Locate the cell with the specified text and output its [X, Y] center coordinate. 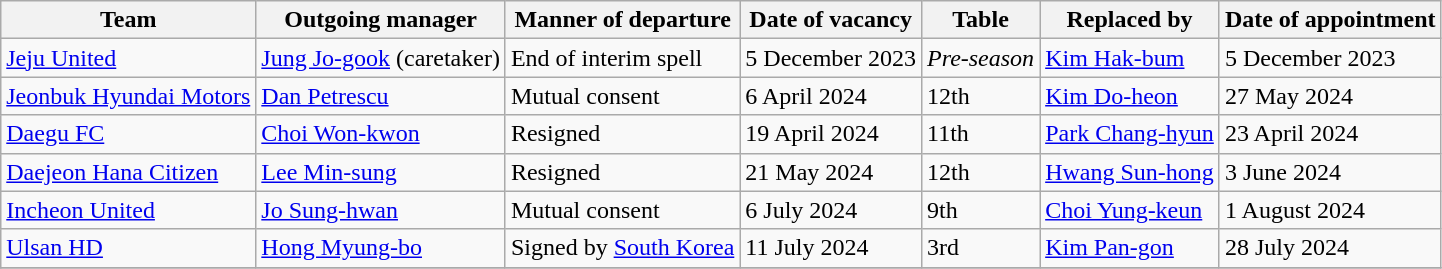
1 August 2024 [1330, 210]
Date of appointment [1330, 20]
End of interim spell [622, 58]
Daegu FC [128, 134]
Outgoing manager [381, 20]
Park Chang-hyun [1130, 134]
Jeju United [128, 58]
Dan Petrescu [381, 96]
Signed by South Korea [622, 248]
28 July 2024 [1330, 248]
23 April 2024 [1330, 134]
19 April 2024 [831, 134]
Replaced by [1130, 20]
6 April 2024 [831, 96]
27 May 2024 [1330, 96]
21 May 2024 [831, 172]
Manner of departure [622, 20]
Incheon United [128, 210]
Kim Do-heon [1130, 96]
Daejeon Hana Citizen [128, 172]
3 June 2024 [1330, 172]
11th [980, 134]
Jung Jo-gook (caretaker) [381, 58]
9th [980, 210]
Team [128, 20]
Kim Hak-bum [1130, 58]
6 July 2024 [831, 210]
Jeonbuk Hyundai Motors [128, 96]
Choi Won-kwon [381, 134]
Choi Yung-keun [1130, 210]
Pre-season [980, 58]
Table [980, 20]
Hwang Sun-hong [1130, 172]
11 July 2024 [831, 248]
Hong Myung-bo [381, 248]
Date of vacancy [831, 20]
Jo Sung-hwan [381, 210]
Kim Pan-gon [1130, 248]
Lee Min-sung [381, 172]
3rd [980, 248]
Ulsan HD [128, 248]
